From the cell containing the given text, extract its center point as [x, y] coordinate. 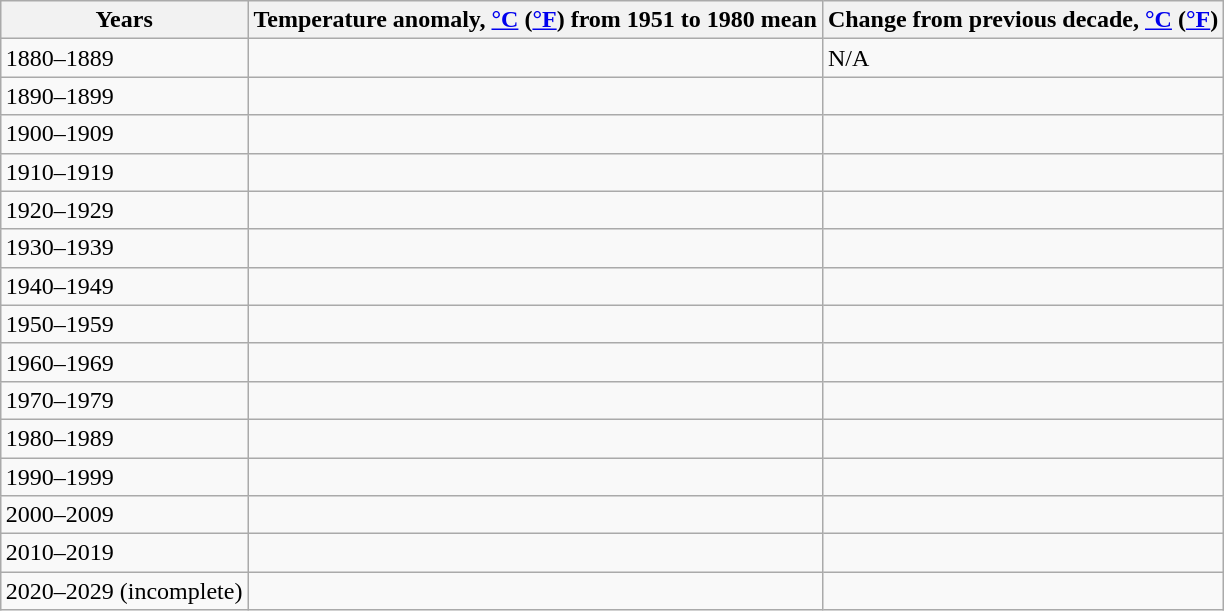
1880–1889 [124, 58]
Change from previous decade, °C (°F) [1022, 20]
1910–1919 [124, 172]
1970–1979 [124, 400]
1950–1959 [124, 324]
N/A [1022, 58]
1930–1939 [124, 248]
Years [124, 20]
1940–1949 [124, 286]
Temperature anomaly, °C (°F) from 1951 to 1980 mean [535, 20]
1980–1989 [124, 438]
2020–2029 (incomplete) [124, 591]
1890–1899 [124, 96]
1900–1909 [124, 134]
1920–1929 [124, 210]
2010–2019 [124, 553]
1960–1969 [124, 362]
1990–1999 [124, 477]
2000–2009 [124, 515]
